Capture the cell that displays the provided text and extract its [x, y] central coordinate. 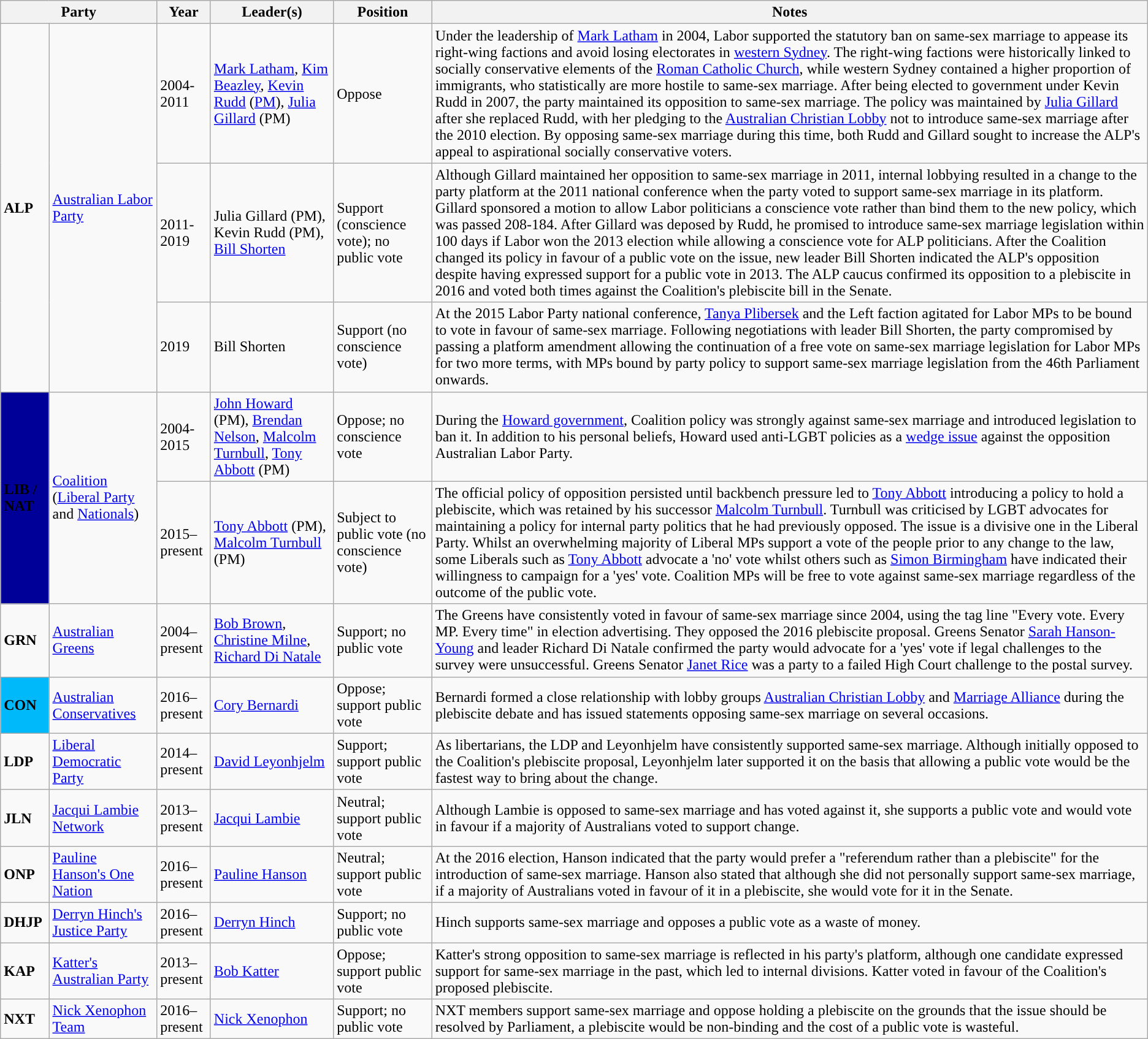
Year [184, 12]
Nick Xenophon [272, 1019]
Nick Xenophon Team [103, 1019]
LDP [25, 761]
ALP [25, 208]
Derryn Hinch's Justice Party [103, 922]
John Howard (PM), Brendan Nelson, Malcolm Turnbull, Tony Abbott (PM) [272, 436]
JLN [25, 818]
Tony Abbott (PM), Malcolm Turnbull (PM) [272, 542]
Cory Bernardi [272, 705]
Notes [790, 12]
Coalition (Liberal Party and Nationals) [103, 498]
Support; support public vote [383, 761]
Support (conscience vote); no public vote [383, 233]
KAP [25, 971]
Bill Shorten [272, 347]
Leader(s) [272, 12]
CON [25, 705]
ONP [25, 874]
Mark Latham, Kim Beazley, Kevin Rudd (PM), Julia Gillard (PM) [272, 93]
Australian Greens [103, 640]
2019 [184, 347]
Julia Gillard (PM), Kevin Rudd (PM), Bill Shorten [272, 233]
Australian Conservatives [103, 705]
Position [383, 12]
Hinch supports same-sex marriage and opposes a public vote as a waste of money. [790, 922]
2004–present [184, 640]
Jacqui Lambie Network [103, 818]
Support (no conscience vote) [383, 347]
Jacqui Lambie [272, 818]
Pauline Hanson [272, 874]
Pauline Hanson's One Nation [103, 874]
Derryn Hinch [272, 922]
GRN [25, 640]
Party [78, 12]
2004-2015 [184, 436]
Bob Katter [272, 971]
2015–present [184, 542]
Liberal Democratic Party [103, 761]
Katter's Australian Party [103, 971]
David Leyonhjelm [272, 761]
DHJP [25, 922]
Bob Brown, Christine Milne, Richard Di Natale [272, 640]
2011-2019 [184, 233]
Oppose; no conscience vote [383, 436]
Oppose [383, 93]
NXT [25, 1019]
2004-2011 [184, 93]
Subject to public vote (no conscience vote) [383, 542]
Australian Labor Party [103, 208]
2014–present [184, 761]
LIB / NAT [25, 498]
